Scan for the cell matching the given text and deliver its (x, y) coordinate at center. 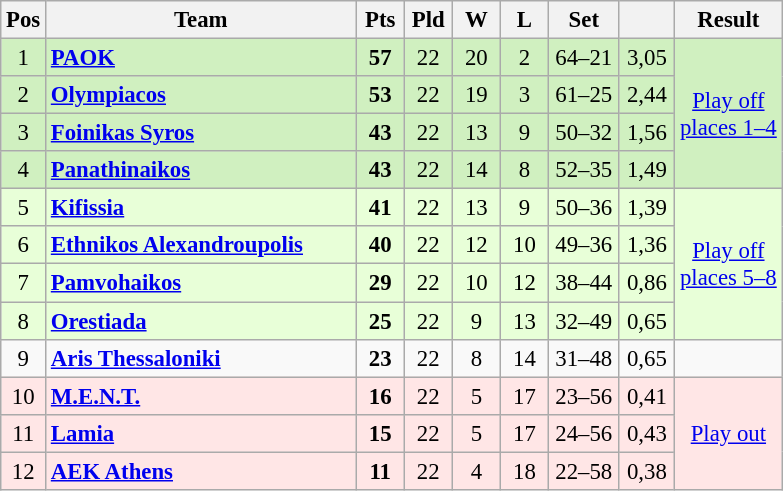
7 (24, 283)
Result (728, 20)
Foinikas Syros (202, 133)
38–44 (584, 283)
Kifissia (202, 208)
0,43 (647, 433)
L (524, 20)
3,05 (647, 58)
24–56 (584, 433)
23–56 (584, 396)
23 (380, 358)
32–49 (584, 321)
Pamvohaikos (202, 283)
40 (380, 245)
31–48 (584, 358)
Panathinaikos (202, 170)
Pts (380, 20)
16 (380, 396)
Play off places 1–4 (728, 114)
53 (380, 95)
1 (24, 58)
57 (380, 58)
Pld (428, 20)
52–35 (584, 170)
18 (524, 471)
2,44 (647, 95)
1,49 (647, 170)
Ethnikos Alexandroupolis (202, 245)
PAOK (202, 58)
1,56 (647, 133)
64–21 (584, 58)
1,39 (647, 208)
41 (380, 208)
Olympiacos (202, 95)
6 (24, 245)
Set (584, 20)
Play off places 5–8 (728, 264)
AEK Athens (202, 471)
20 (476, 58)
29 (380, 283)
0,38 (647, 471)
49–36 (584, 245)
Aris Thessaloniki (202, 358)
W (476, 20)
15 (380, 433)
Lamia (202, 433)
50–36 (584, 208)
0,41 (647, 396)
19 (476, 95)
25 (380, 321)
61–25 (584, 95)
M.E.N.T. (202, 396)
50–32 (584, 133)
0,86 (647, 283)
Pos (24, 20)
Play out (728, 434)
Team (202, 20)
Orestiada (202, 321)
22–58 (584, 471)
1,36 (647, 245)
